Determine the [x, y] coordinate at the center of the cell enclosing the given text.  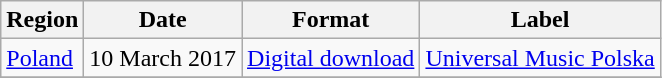
Poland [42, 58]
Label [540, 20]
Universal Music Polska [540, 58]
Digital download [331, 58]
Format [331, 20]
Region [42, 20]
Date [163, 20]
10 March 2017 [163, 58]
